Identify which cell holds the provided text, then report its [X, Y] central coordinate. 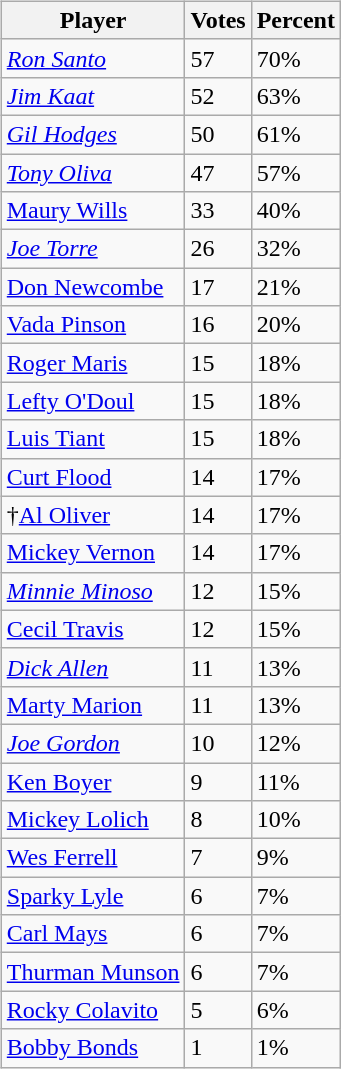
Jim Kaat [93, 96]
26 [218, 249]
11% [296, 781]
Percent [296, 20]
Vada Pinson [93, 325]
Player [93, 20]
57 [218, 58]
Bobby Bonds [93, 1048]
Maury Wills [93, 211]
Votes [218, 20]
6% [296, 1010]
61% [296, 134]
17 [218, 287]
Dick Allen [93, 667]
Lefty O'Doul [93, 401]
Gil Hodges [93, 134]
Mickey Vernon [93, 553]
Ken Boyer [93, 781]
1% [296, 1048]
5 [218, 1010]
47 [218, 173]
32% [296, 249]
9% [296, 858]
10% [296, 820]
Joe Gordon [93, 743]
8 [218, 820]
21% [296, 287]
†Al Oliver [93, 515]
Ron Santo [93, 58]
Cecil Travis [93, 629]
Thurman Munson [93, 972]
10 [218, 743]
57% [296, 173]
70% [296, 58]
Don Newcombe [93, 287]
63% [296, 96]
Rocky Colavito [93, 1010]
Mickey Lolich [93, 820]
50 [218, 134]
Marty Marion [93, 705]
Carl Mays [93, 934]
Luis Tiant [93, 439]
9 [218, 781]
16 [218, 325]
12% [296, 743]
7 [218, 858]
Tony Oliva [93, 173]
1 [218, 1048]
Wes Ferrell [93, 858]
20% [296, 325]
Minnie Minoso [93, 591]
Roger Maris [93, 363]
52 [218, 96]
Joe Torre [93, 249]
40% [296, 211]
Sparky Lyle [93, 896]
33 [218, 211]
Curt Flood [93, 477]
